Scan for the cell matching the given text and deliver its (X, Y) coordinate at center. 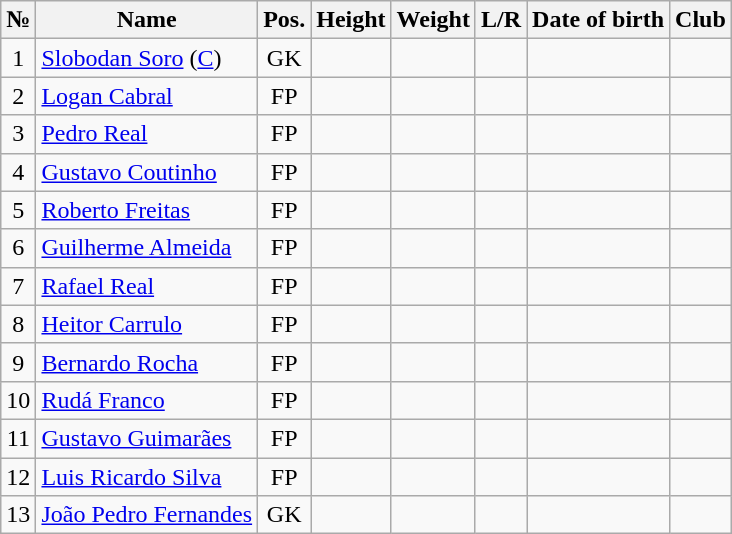
Weight (433, 20)
Club (701, 20)
Bernardo Rocha (147, 362)
1 (18, 58)
Gustavo Coutinho (147, 172)
3 (18, 134)
9 (18, 362)
11 (18, 438)
Roberto Freitas (147, 210)
8 (18, 324)
Date of birth (598, 20)
Slobodan Soro (C) (147, 58)
Name (147, 20)
Gustavo Guimarães (147, 438)
10 (18, 400)
Heitor Carrulo (147, 324)
Logan Cabral (147, 96)
4 (18, 172)
Luis Ricardo Silva (147, 477)
Pedro Real (147, 134)
6 (18, 248)
Height (351, 20)
Rafael Real (147, 286)
João Pedro Fernandes (147, 515)
7 (18, 286)
13 (18, 515)
2 (18, 96)
12 (18, 477)
Rudá Franco (147, 400)
Pos. (284, 20)
5 (18, 210)
L/R (500, 20)
№ (18, 20)
Guilherme Almeida (147, 248)
